Pinpoint the cell where the given text exists, returning its (X, Y) midpoint coordinate. 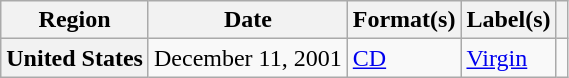
Virgin (508, 58)
CD (404, 58)
Format(s) (404, 20)
December 11, 2001 (248, 58)
United States (75, 58)
Label(s) (508, 20)
Date (248, 20)
Region (75, 20)
